Pinpoint the cell where the given text exists, returning its [X, Y] midpoint coordinate. 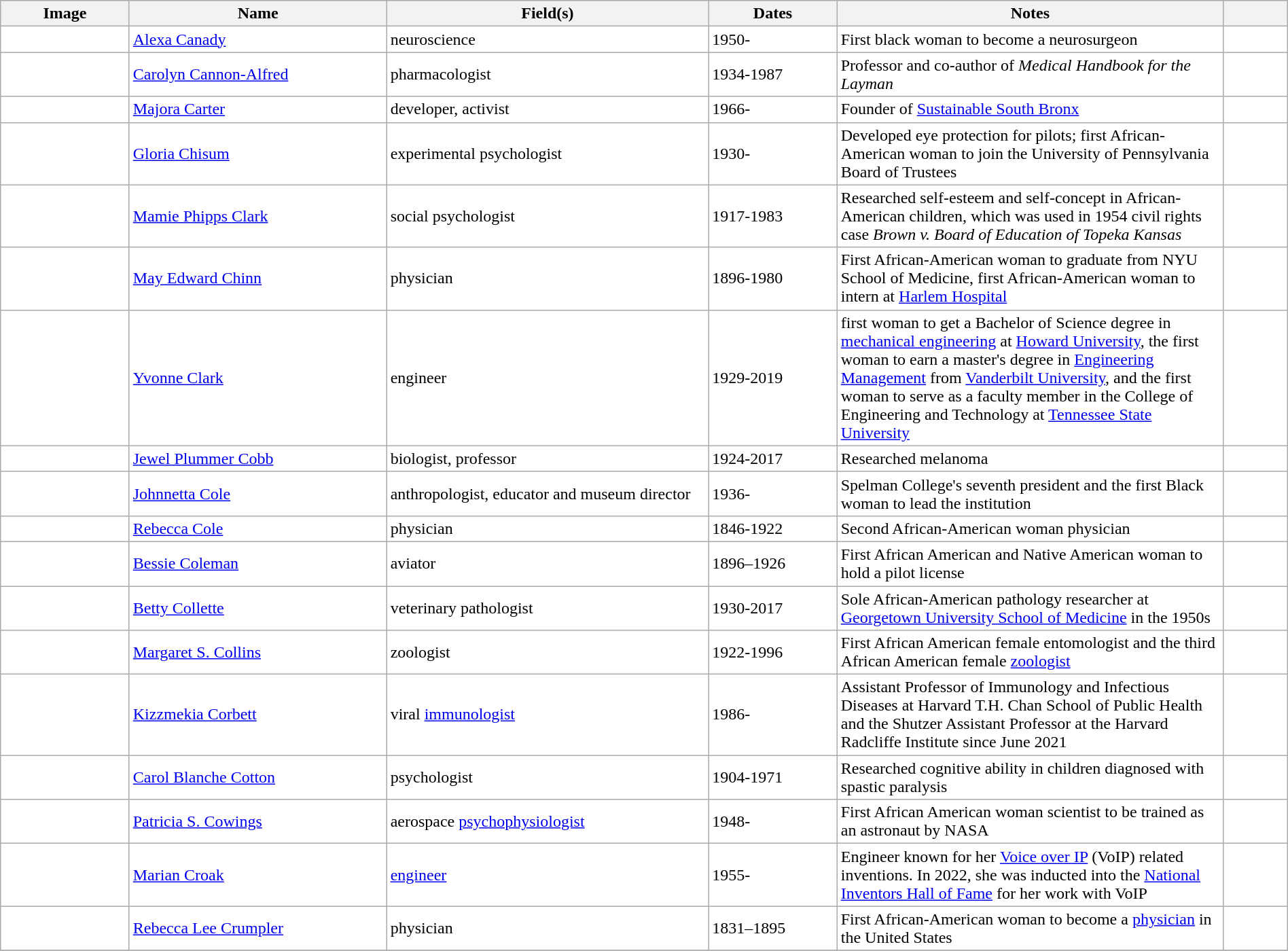
1924-2017 [773, 459]
1950- [773, 39]
1831–1895 [773, 928]
Notes [1030, 14]
First African American and Native American woman to hold a pilot license [1030, 564]
1904-1971 [773, 777]
biologist, professor [548, 459]
Second African-American woman physician [1030, 528]
1955- [773, 875]
Mamie Phipps Clark [258, 216]
Bessie Coleman [258, 564]
pharmacologist [548, 75]
First African American female entomologist and the third African American female zoologist [1030, 652]
Carol Blanche Cotton [258, 777]
1930-2017 [773, 607]
Rebecca Lee Crumpler [258, 928]
aviator [548, 564]
Field(s) [548, 14]
Jewel Plummer Cobb [258, 459]
social psychologist [548, 216]
Patricia S. Cowings [258, 822]
Carolyn Cannon-Alfred [258, 75]
Yvonne Clark [258, 378]
neuroscience [548, 39]
Margaret S. Collins [258, 652]
1930- [773, 154]
Majora Carter [258, 109]
Dates [773, 14]
developer, activist [548, 109]
May Edward Chinn [258, 279]
Image [65, 14]
1934-1987 [773, 75]
veterinary pathologist [548, 607]
Name [258, 14]
1936- [773, 493]
aerospace psychophysiologist [548, 822]
1986- [773, 715]
Researched cognitive ability in children diagnosed with spastic paralysis [1030, 777]
Alexa Canady [258, 39]
Kizzmekia Corbett [258, 715]
First African-American woman to graduate from NYU School of Medicine, first African-American woman to intern at Harlem Hospital [1030, 279]
1929-2019 [773, 378]
Marian Croak [258, 875]
Spelman College's seventh president and the first Black woman to lead the institution [1030, 493]
1896-1980 [773, 279]
1966- [773, 109]
Sole African-American pathology researcher at Georgetown University School of Medicine in the 1950s [1030, 607]
Betty Collette [258, 607]
psychologist [548, 777]
viral immunologist [548, 715]
Gloria Chisum [258, 154]
First black woman to become a neurosurgeon [1030, 39]
anthropologist, educator and museum director [548, 493]
Professor and co-author of Medical Handbook for the Layman [1030, 75]
experimental psychologist [548, 154]
1846-1922 [773, 528]
1922-1996 [773, 652]
1896–1926 [773, 564]
First African-American woman to become a physician in the United States [1030, 928]
zoologist [548, 652]
1917-1983 [773, 216]
Johnnetta Cole [258, 493]
Rebecca Cole [258, 528]
Founder of Sustainable South Bronx [1030, 109]
Researched melanoma [1030, 459]
Developed eye protection for pilots; first African-American woman to join the University of Pennsylvania Board of Trustees [1030, 154]
First African American woman scientist to be trained as an astronaut by NASA [1030, 822]
1948- [773, 822]
